Detect which cell encompasses the target text, then output its (x, y) center coordinate. 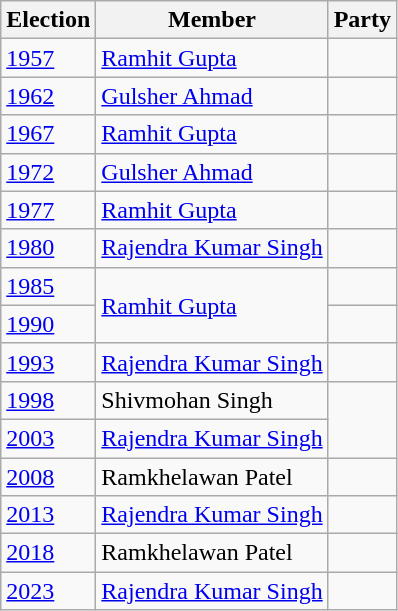
1990 (48, 324)
1998 (48, 400)
1957 (48, 58)
1985 (48, 286)
Shivmohan Singh (212, 400)
1972 (48, 172)
1980 (48, 248)
Election (48, 20)
2003 (48, 438)
2018 (48, 553)
1977 (48, 210)
1993 (48, 362)
1962 (48, 96)
Party (362, 20)
Member (212, 20)
2023 (48, 591)
2008 (48, 477)
2013 (48, 515)
1967 (48, 134)
